Return the (x, y) coordinate for the center point of the cell that contains the specified text.  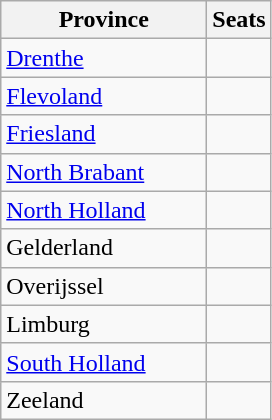
North Brabant (104, 172)
Friesland (104, 134)
South Holland (104, 362)
Seats (239, 20)
Overijssel (104, 286)
Gelderland (104, 248)
Province (104, 20)
Limburg (104, 324)
North Holland (104, 210)
Zeeland (104, 400)
Flevoland (104, 96)
Drenthe (104, 58)
